Find where the given text appears and provide that cell's center as [X, Y] coordinate. 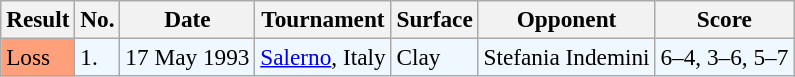
Loss [38, 57]
1. [98, 57]
Clay [434, 57]
Opponent [566, 19]
Salerno, Italy [323, 57]
Score [724, 19]
Date [188, 19]
Surface [434, 19]
17 May 1993 [188, 57]
6–4, 3–6, 5–7 [724, 57]
Result [38, 19]
Stefania Indemini [566, 57]
No. [98, 19]
Tournament [323, 19]
